Find where the given text appears and provide that cell's center as (x, y) coordinate. 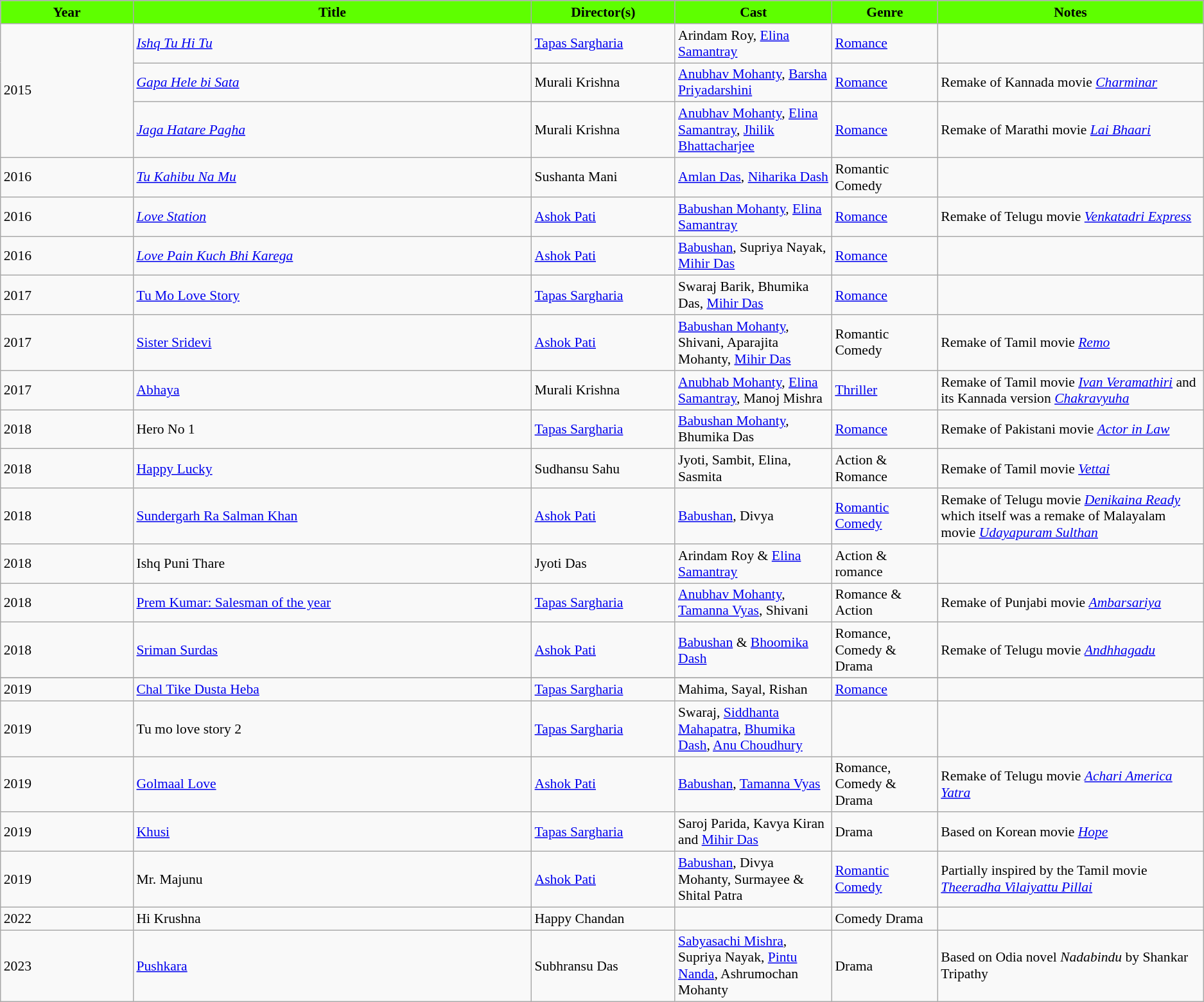
Sundergarh Ra Salman Khan (332, 516)
Babushan, Supriya Nayak, Mihir Das (753, 256)
Sushanta Mani (604, 177)
Romance & Action (885, 602)
Khusi (332, 832)
Mr. Majunu (332, 880)
Arindam Roy, Elina Samantray (753, 44)
Babushan, Divya (753, 516)
Sriman Surdas (332, 650)
Babushan, Tamanna Vyas (753, 785)
Tu Mo Love Story (332, 295)
Hi Krushna (332, 919)
Sister Sridevi (332, 343)
Notes (1070, 12)
Prem Kumar: Salesman of the year (332, 602)
Comedy Drama (885, 919)
Babushan & Bhoomika Dash (753, 650)
Pushkara (332, 966)
Babushan Mohanty, Shivani, Aparajita Mohanty, Mihir Das (753, 343)
Anubhab Mohanty, Elina Samantray, Manoj Mishra (753, 391)
Love Pain Kuch Bhi Karega (332, 256)
Anubhav Mohanty, Barsha Priyadarshini (753, 82)
Babushan Mohanty, Elina Samantray (753, 217)
Amlan Das, Niharika Dash (753, 177)
Jaga Hatare Pagha (332, 130)
Anubhav Mohanty, Tamanna Vyas, Shivani (753, 602)
Thriller (885, 391)
Remake of Pakistani movie Actor in Law (1070, 429)
Based on Korean movie Hope (1070, 832)
Action & romance (885, 564)
Title (332, 12)
Year (67, 12)
Remake of Marathi movie Lai Bhaari (1070, 130)
Chal Tike Dusta Heba (332, 690)
Swaraj, Siddhanta Mahapatra, Bhumika Dash, Anu Choudhury (753, 728)
Cast (753, 12)
Gapa Hele bi Sata (332, 82)
Love Station (332, 217)
Anubhav Mohanty, Elina Samantray, Jhilik Bhattacharjee (753, 130)
Babushan Mohanty, Bhumika Das (753, 429)
Hero No 1 (332, 429)
Remake of Tamil movie Vettai (1070, 469)
Jyoti, Sambit, Elina, Sasmita (753, 469)
Remake of Tamil movie Remo (1070, 343)
Sabyasachi Mishra, Supriya Nayak, Pintu Nanda, Ashrumochan Mohanty (753, 966)
Saroj Parida, Kavya Kiran and Mihir Das (753, 832)
Remake of Telugu movie Achari America Yatra (1070, 785)
Tu Kahibu Na Mu (332, 177)
2022 (67, 919)
Golmaal Love (332, 785)
Ishq Tu Hi Tu (332, 44)
2015 (67, 91)
Abhaya (332, 391)
Based on Odia novel Nadabindu by Shankar Tripathy (1070, 966)
Arindam Roy & Elina Samantray (753, 564)
Remake of Telugu movie Andhhagadu (1070, 650)
Remake of Tamil movie Ivan Veramathiri and its Kannada version Chakravyuha (1070, 391)
Remake of Telugu movie Denikaina Ready which itself was a remake of Malayalam movie Udayapuram Sulthan (1070, 516)
Action & Romance (885, 469)
Remake of Telugu movie Venkatadri Express (1070, 217)
Director(s) (604, 12)
Mahima, Sayal, Rishan (753, 690)
2023 (67, 966)
Happy Lucky (332, 469)
Remake of Kannada movie Charminar (1070, 82)
Genre (885, 12)
Sudhansu Sahu (604, 469)
Happy Chandan (604, 919)
Jyoti Das (604, 564)
Subhransu Das (604, 966)
Swaraj Barik, Bhumika Das, Mihir Das (753, 295)
Remake of Punjabi movie Ambarsariya (1070, 602)
Ishq Puni Thare (332, 564)
Babushan, Divya Mohanty, Surmayee & Shital Patra (753, 880)
Partially inspired by the Tamil movie Theeradha Vilaiyattu Pillai (1070, 880)
Tu mo love story 2 (332, 728)
